Provide the [X, Y] coordinate of the cell's center where the given text is located.  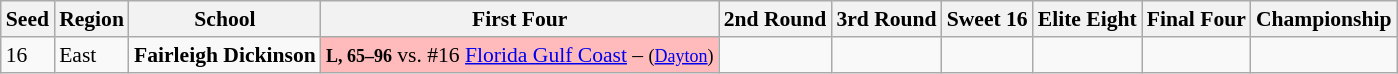
Seed [28, 19]
L, 65–96 vs. #16 Florida Gulf Coast – (Dayton) [520, 55]
2nd Round [776, 19]
Final Four [1196, 19]
Fairleigh Dickinson [225, 55]
Elite Eight [1088, 19]
East [92, 55]
First Four [520, 19]
3rd Round [886, 19]
Region [92, 19]
16 [28, 55]
Sweet 16 [988, 19]
School [225, 19]
Championship [1324, 19]
